Search for the cell housing the specified text and yield its [X, Y] center coordinate. 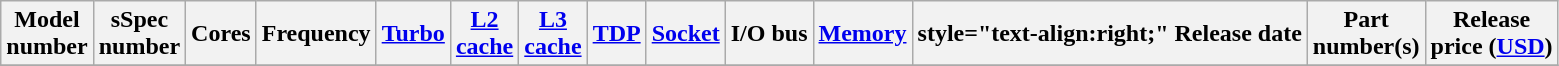
sSpecnumber [139, 34]
Cores [222, 34]
Modelnumber [47, 34]
L2cache [484, 34]
Releaseprice (USD) [1492, 34]
Frequency [316, 34]
TDP [616, 34]
Memory [862, 34]
style="text-align:right;" Release date [1110, 34]
L3cache [553, 34]
I/O bus [769, 34]
Partnumber(s) [1366, 34]
Socket [686, 34]
Turbo [413, 34]
